Find where the given text appears and provide that cell's center as (X, Y) coordinate. 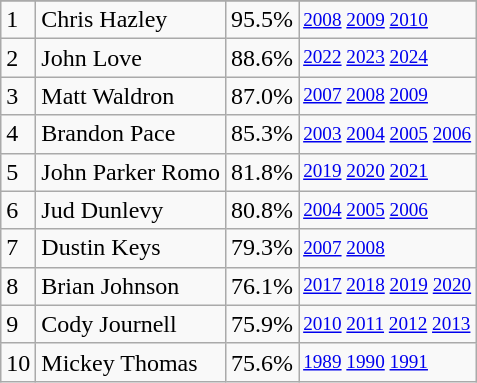
7 (18, 248)
Jud Dunlevy (131, 210)
88.6% (262, 58)
2 (18, 58)
2007 2008 (388, 248)
Brian Johnson (131, 286)
6 (18, 210)
Matt Waldron (131, 96)
95.5% (262, 20)
75.9% (262, 324)
2008 2009 2010 (388, 20)
5 (18, 172)
81.8% (262, 172)
10 (18, 362)
Cody Journell (131, 324)
2022 2023 2024 (388, 58)
3 (18, 96)
2004 2005 2006 (388, 210)
Brandon Pace (131, 134)
4 (18, 134)
76.1% (262, 286)
2003 2004 2005 2006 (388, 134)
1 (18, 20)
85.3% (262, 134)
87.0% (262, 96)
75.6% (262, 362)
John Parker Romo (131, 172)
9 (18, 324)
2007 2008 2009 (388, 96)
79.3% (262, 248)
Dustin Keys (131, 248)
2019 2020 2021 (388, 172)
80.8% (262, 210)
1989 1990 1991 (388, 362)
John Love (131, 58)
8 (18, 286)
2017 2018 2019 2020 (388, 286)
Chris Hazley (131, 20)
2010 2011 2012 2013 (388, 324)
Mickey Thomas (131, 362)
